Search for the cell housing the specified text and yield its [x, y] center coordinate. 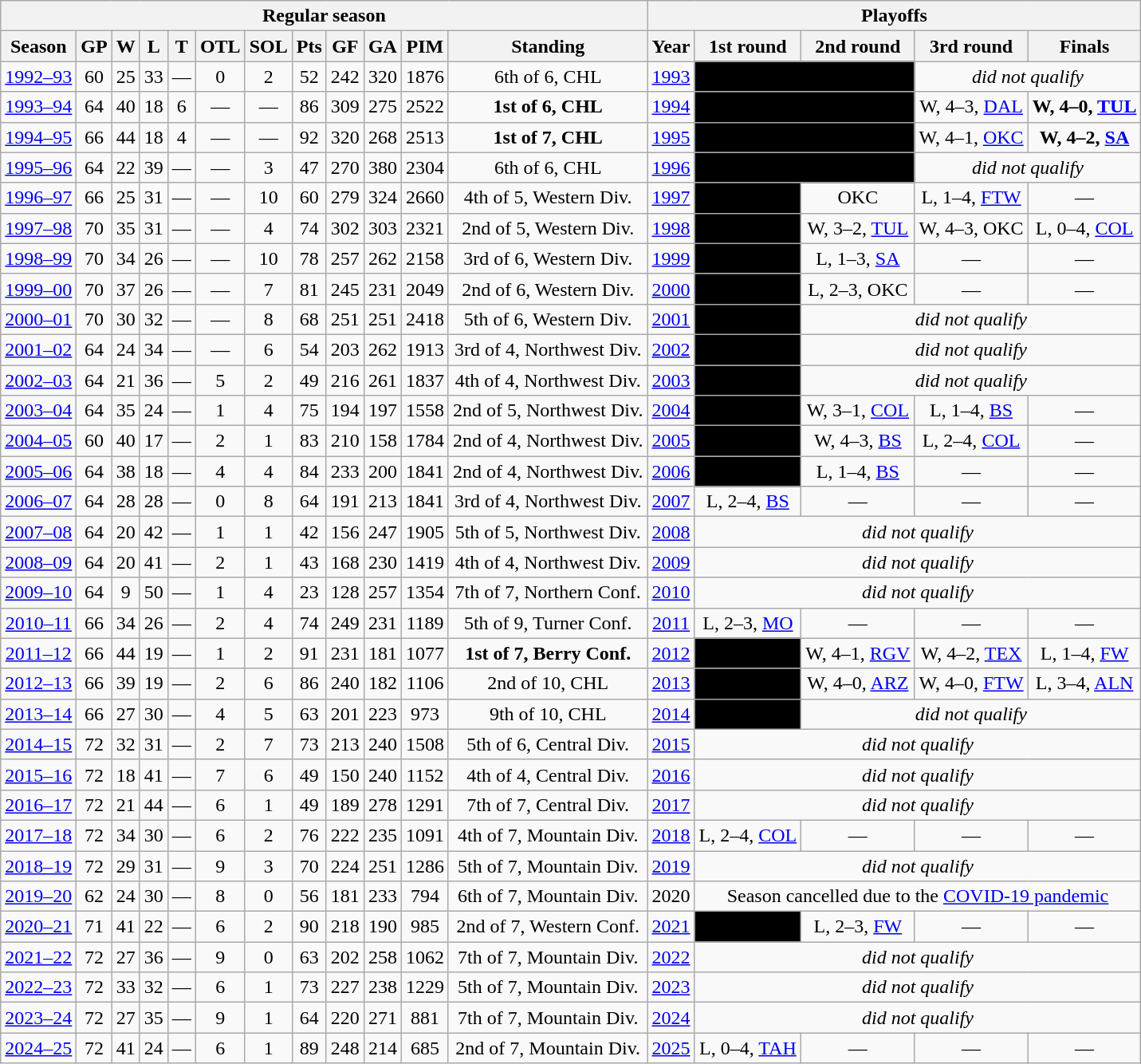
W, 4–3, BS [858, 441]
2nd of 6, Western Div. [547, 289]
2nd round [858, 46]
2021 [671, 927]
2016–17 [38, 805]
1997–98 [38, 228]
W, 4–2, TEX [971, 653]
248 [344, 1048]
68 [309, 319]
224 [344, 865]
278 [383, 805]
1st of 6, CHL [547, 107]
L, 2–3, FW [858, 927]
2nd of 5, Northwest Div. [547, 411]
2522 [424, 107]
324 [383, 198]
1992–93 [38, 77]
220 [344, 1018]
2nd of 7, Mountain Div. [547, 1048]
1106 [424, 684]
2014 [671, 714]
1995–96 [38, 167]
985 [424, 927]
128 [344, 593]
1998–99 [38, 258]
90 [309, 927]
37 [126, 289]
L, 2–3, MO [748, 623]
2006–07 [38, 502]
OKC [858, 198]
1999 [671, 258]
Regular season [324, 16]
5th of 9, Turner Conf. [547, 623]
227 [344, 987]
190 [383, 927]
268 [383, 137]
W, 4–3, DAL [971, 107]
38 [126, 471]
214 [383, 1048]
1st of 7, Berry Conf. [547, 653]
1091 [424, 835]
2nd of 7, Western Conf. [547, 927]
1997 [671, 198]
W, 4–0, ARZ [858, 684]
279 [344, 198]
1558 [424, 411]
2019 [671, 865]
1st of 7, CHL [547, 137]
1152 [424, 774]
2020 [671, 897]
2007–08 [38, 532]
210 [344, 441]
2003 [671, 380]
2003–04 [38, 411]
52 [309, 77]
83 [309, 441]
2001 [671, 319]
1062 [424, 957]
2013 [671, 684]
1229 [424, 987]
2016 [671, 774]
Finals [1084, 46]
2513 [424, 137]
3rd round [971, 46]
222 [344, 835]
1913 [424, 349]
81 [309, 289]
794 [424, 897]
2017–18 [38, 835]
2004–05 [38, 441]
2002–03 [38, 380]
L, 0–4, TAH [748, 1048]
L [153, 46]
261 [383, 380]
Season cancelled due to the COVID-19 pandemic [918, 897]
76 [309, 835]
Year [671, 46]
309 [344, 107]
242 [344, 77]
9th of 10, CHL [547, 714]
7th of 7, Central Div. [547, 805]
29 [126, 865]
2025 [671, 1048]
W, 4–0, TUL [1084, 107]
W [126, 46]
150 [344, 774]
201 [344, 714]
158 [383, 441]
216 [344, 380]
2021–22 [38, 957]
303 [383, 228]
2321 [424, 228]
202 [344, 957]
5th of 6, Western Div. [547, 319]
2418 [424, 319]
2nd of 5, Western Div. [547, 228]
L, 1–4, FW [1084, 653]
Standing [547, 46]
200 [383, 471]
2006 [671, 471]
2000–01 [38, 319]
2012 [671, 653]
71 [94, 927]
2007 [671, 502]
2009 [671, 562]
2024–25 [38, 1048]
5th of 6, Central Div. [547, 744]
92 [309, 137]
W, 3–1, COL [858, 411]
2024 [671, 1018]
91 [309, 653]
182 [383, 684]
230 [383, 562]
6th of 7, Mountain Div. [547, 897]
1837 [424, 380]
2015–16 [38, 774]
W, 4–0, FTW [971, 684]
2000 [671, 289]
23 [309, 593]
197 [383, 411]
5th of 5, Northwest Div. [547, 532]
W, 4–2, SA [1084, 137]
89 [309, 1048]
17 [153, 441]
2022 [671, 957]
4th of 7, Mountain Div. [547, 835]
GP [94, 46]
L, 1–4, FTW [971, 198]
2023 [671, 987]
223 [383, 714]
L, 2–3, OKC [858, 289]
3rd of 6, Western Div. [547, 258]
275 [383, 107]
W, 3–2, TUL [858, 228]
SOL [268, 46]
2018 [671, 835]
1996–97 [38, 198]
2010–11 [38, 623]
302 [344, 228]
W, 4–1, OKC [971, 137]
2011 [671, 623]
2017 [671, 805]
168 [344, 562]
380 [383, 167]
2010 [671, 593]
OTL [220, 46]
W, 4–3, OKC [971, 228]
1994 [671, 107]
2011–12 [38, 653]
Pts [309, 46]
W, 4–1, RGV [858, 653]
1999–00 [38, 289]
62 [94, 897]
2158 [424, 258]
T [182, 46]
1354 [424, 593]
56 [309, 897]
973 [424, 714]
189 [344, 805]
L, 3–4, ALN [1084, 684]
1995 [671, 137]
1419 [424, 562]
2005–06 [38, 471]
2009–10 [38, 593]
2022–23 [38, 987]
2018–19 [38, 865]
2008–09 [38, 562]
GA [383, 46]
218 [344, 927]
2005 [671, 441]
1996 [671, 167]
L, 1–3, SA [858, 258]
54 [309, 349]
1993 [671, 77]
2004 [671, 411]
Playoffs [895, 16]
78 [309, 258]
1077 [424, 653]
2012–13 [38, 684]
1286 [424, 865]
191 [344, 502]
L, 0–4, COL [1084, 228]
L, 2–4, BS [748, 502]
238 [383, 987]
2019–20 [38, 897]
7th of 7, Northern Conf. [547, 593]
75 [309, 411]
1291 [424, 805]
1994–95 [38, 137]
4th of 4, Central Div. [547, 774]
84 [309, 471]
247 [383, 532]
685 [424, 1048]
47 [309, 167]
235 [383, 835]
2304 [424, 167]
1905 [424, 532]
245 [344, 289]
1993–94 [38, 107]
194 [344, 411]
2nd of 10, CHL [547, 684]
156 [344, 532]
GF [344, 46]
203 [344, 349]
4th of 5, Western Div. [547, 198]
270 [344, 167]
2049 [424, 289]
2023–24 [38, 1018]
1189 [424, 623]
43 [309, 562]
2008 [671, 532]
249 [344, 623]
881 [424, 1018]
2014–15 [38, 744]
2002 [671, 349]
50 [153, 593]
1998 [671, 228]
1876 [424, 77]
2660 [424, 198]
2013–14 [38, 714]
Season [38, 46]
2015 [671, 744]
1508 [424, 744]
258 [383, 957]
2001–02 [38, 349]
1784 [424, 441]
PIM [424, 46]
2020–21 [38, 927]
1st round [748, 46]
271 [383, 1018]
